Search for the cell housing the specified text and yield its [x, y] center coordinate. 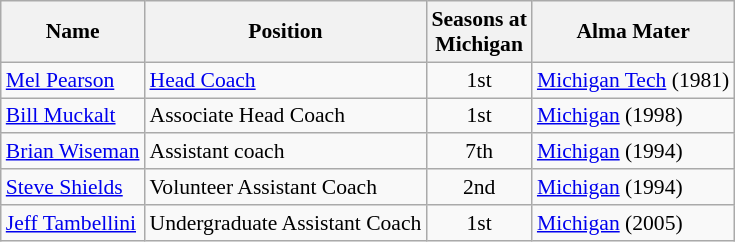
Brian Wiseman [73, 152]
7th [478, 152]
Seasons atMichigan [478, 32]
Volunteer Assistant Coach [285, 187]
Associate Head Coach [285, 116]
Michigan (1998) [633, 116]
Assistant coach [285, 152]
Name [73, 32]
Mel Pearson [73, 80]
2nd [478, 187]
Steve Shields [73, 187]
Head Coach [285, 80]
Michigan (2005) [633, 223]
Undergraduate Assistant Coach [285, 223]
Bill Muckalt [73, 116]
Jeff Tambellini [73, 223]
Alma Mater [633, 32]
Michigan Tech (1981) [633, 80]
Position [285, 32]
